Return the [x, y] coordinate for the center point of the cell that contains the specified text.  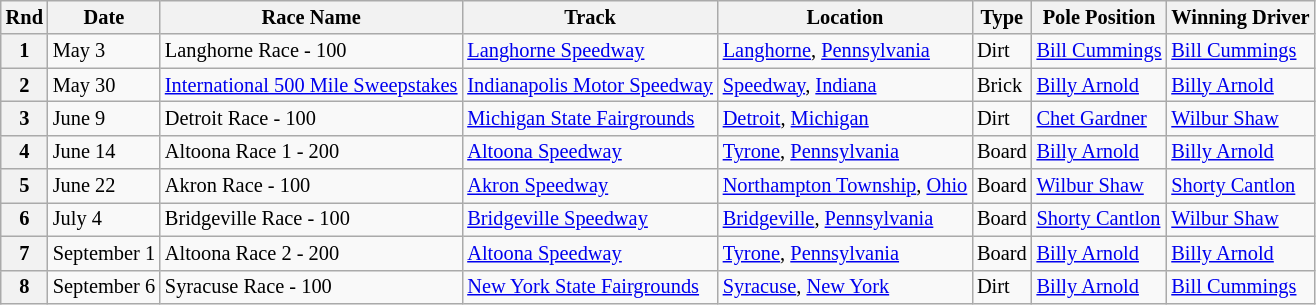
3 [24, 118]
Akron Race - 100 [311, 186]
Chet Gardner [1100, 118]
September 6 [104, 287]
Northampton Township, Ohio [845, 186]
Akron Speedway [590, 186]
International 500 Mile Sweepstakes [311, 85]
Langhorne Speedway [590, 51]
1 [24, 51]
June 14 [104, 152]
Michigan State Fairgrounds [590, 118]
Track [590, 17]
Detroit, Michigan [845, 118]
September 1 [104, 253]
Indianapolis Motor Speedway [590, 85]
Speedway, Indiana [845, 85]
Langhorne, Pennsylvania [845, 51]
June 9 [104, 118]
July 4 [104, 219]
May 30 [104, 85]
Bridgeville Race - 100 [311, 219]
Bridgeville Speedway [590, 219]
Detroit Race - 100 [311, 118]
7 [24, 253]
2 [24, 85]
5 [24, 186]
Pole Position [1100, 17]
Rnd [24, 17]
June 22 [104, 186]
New York State Fairgrounds [590, 287]
Langhorne Race - 100 [311, 51]
Date [104, 17]
May 3 [104, 51]
Altoona Race 2 - 200 [311, 253]
Winning Driver [1240, 17]
Location [845, 17]
6 [24, 219]
Brick [1002, 85]
Type [1002, 17]
Syracuse Race - 100 [311, 287]
Syracuse, New York [845, 287]
8 [24, 287]
Altoona Race 1 - 200 [311, 152]
4 [24, 152]
Bridgeville, Pennsylvania [845, 219]
Race Name [311, 17]
